Search for the cell housing the specified text and yield its (x, y) center coordinate. 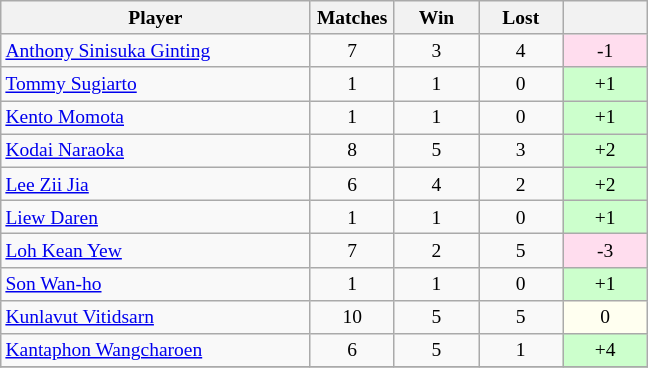
Win (436, 18)
8 (352, 150)
Lost (521, 18)
Tommy Sugiarto (156, 84)
-3 (605, 250)
Kantaphon Wangcharoen (156, 350)
Loh Kean Yew (156, 250)
-1 (605, 50)
Kento Momota (156, 118)
Son Wan-ho (156, 284)
Kunlavut Vitidsarn (156, 316)
Lee Zii Jia (156, 184)
Player (156, 18)
Liew Daren (156, 216)
+4 (605, 350)
Anthony Sinisuka Ginting (156, 50)
Matches (352, 18)
10 (352, 316)
Kodai Naraoka (156, 150)
